Find where the given text appears and provide that cell's center as [x, y] coordinate. 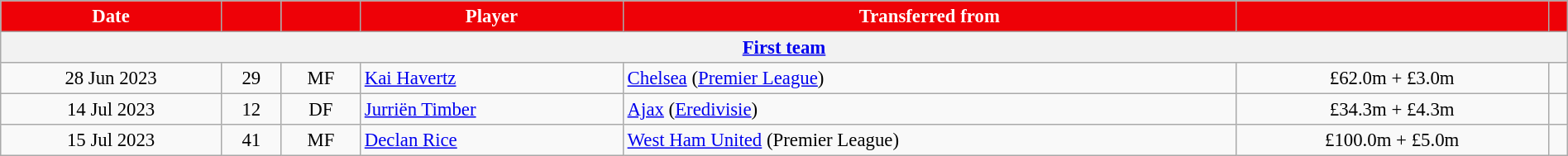
DF [321, 110]
29 [251, 78]
41 [251, 140]
Date [111, 17]
Declan Rice [491, 140]
14 Jul 2023 [111, 110]
Transferred from [930, 17]
Ajax (Eredivisie) [930, 110]
£34.3m + £4.3m [1392, 110]
Kai Havertz [491, 78]
£100.0m + £5.0m [1392, 140]
First team [784, 48]
£62.0m + £3.0m [1392, 78]
Chelsea (Premier League) [930, 78]
Player [491, 17]
12 [251, 110]
West Ham United (Premier League) [930, 140]
28 Jun 2023 [111, 78]
Jurriën Timber [491, 110]
15 Jul 2023 [111, 140]
